Determine the [x, y] coordinate at the center of the cell enclosing the given text.  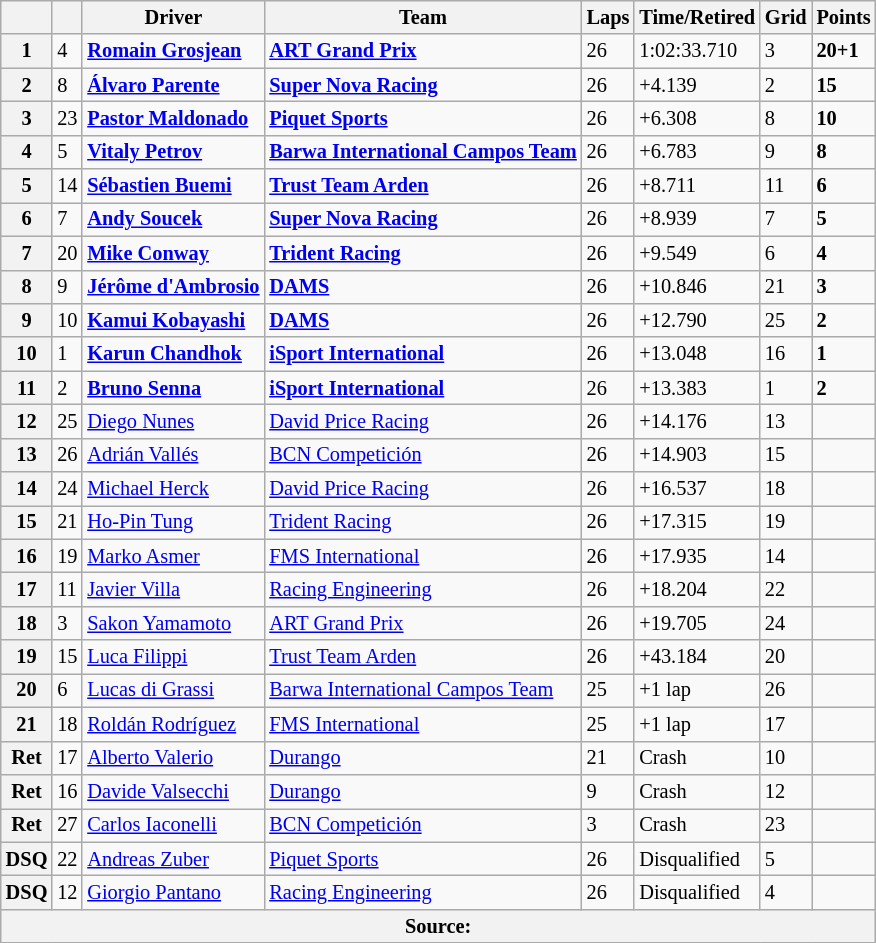
+4.139 [697, 85]
+10.846 [697, 287]
+16.537 [697, 489]
Lucas di Grassi [173, 690]
+14.903 [697, 455]
Bruno Senna [173, 388]
20+1 [844, 51]
Luca Filippi [173, 657]
+17.315 [697, 522]
+6.783 [697, 152]
Kamui Kobayashi [173, 320]
Sakon Yamamoto [173, 623]
Javier Villa [173, 589]
Vitaly Petrov [173, 152]
+43.184 [697, 657]
Andy Soucek [173, 219]
+17.935 [697, 556]
Romain Grosjean [173, 51]
1:02:33.710 [697, 51]
Adrián Vallés [173, 455]
Laps [608, 17]
Michael Herck [173, 489]
+8.939 [697, 219]
Ho-Pin Tung [173, 522]
Karun Chandhok [173, 354]
Giorgio Pantano [173, 892]
Sébastien Buemi [173, 186]
Andreas Zuber [173, 859]
Points [844, 17]
Álvaro Parente [173, 85]
+13.048 [697, 354]
+12.790 [697, 320]
+18.204 [697, 589]
Time/Retired [697, 17]
Carlos Iaconelli [173, 825]
Grid [786, 17]
+14.176 [697, 421]
+6.308 [697, 118]
Driver [173, 17]
+9.549 [697, 253]
Alberto Valerio [173, 758]
Jérôme d'Ambrosio [173, 287]
Davide Valsecchi [173, 791]
Marko Asmer [173, 556]
+8.711 [697, 186]
Team [422, 17]
+19.705 [697, 623]
Pastor Maldonado [173, 118]
Diego Nunes [173, 421]
27 [67, 825]
Mike Conway [173, 253]
+13.383 [697, 388]
Source: [438, 926]
Roldán Rodríguez [173, 724]
